Output the (X, Y) coordinate of the center of the cell containing the given text.  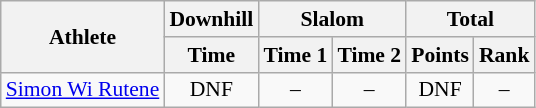
Time 2 (369, 55)
Points (440, 55)
Slalom (332, 19)
Rank (504, 55)
Downhill (211, 19)
Time (211, 55)
Time 1 (295, 55)
Athlete (83, 36)
Total (470, 19)
Simon Wi Rutene (83, 90)
